Return (X, Y) of the center of cell containing provided text 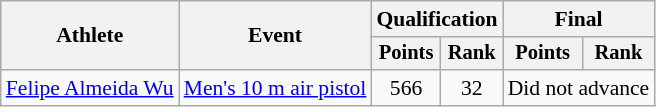
Qualification (436, 19)
Men's 10 m air pistol (276, 88)
Athlete (90, 36)
566 (406, 88)
Felipe Almeida Wu (90, 88)
Final (579, 19)
Event (276, 36)
Did not advance (579, 88)
32 (472, 88)
